Provide the [X, Y] coordinate of the cell's center where the given text is located.  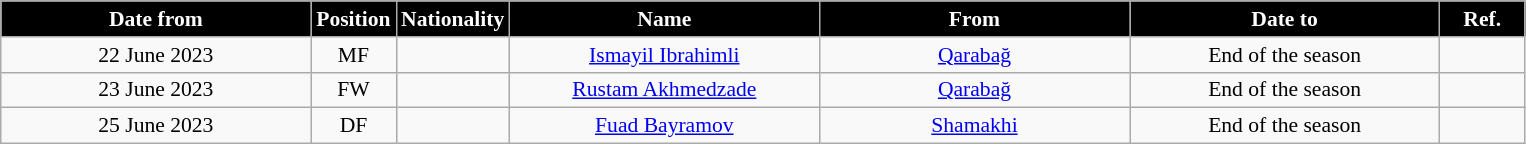
MF [354, 55]
Name [664, 19]
Rustam Akhmedzade [664, 90]
From [974, 19]
FW [354, 90]
23 June 2023 [156, 90]
Date to [1285, 19]
25 June 2023 [156, 126]
Fuad Bayramov [664, 126]
22 June 2023 [156, 55]
Position [354, 19]
Ref. [1482, 19]
Nationality [452, 19]
DF [354, 126]
Date from [156, 19]
Shamakhi [974, 126]
Ismayil Ibrahimli [664, 55]
